For the text-containing cell, return its midpoint in [x, y] coordinate format. 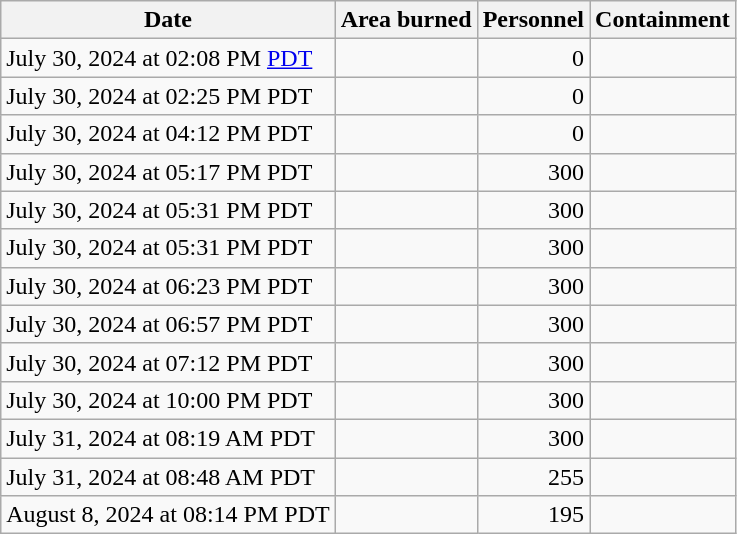
255 [533, 477]
July 30, 2024 at 04:12 PM PDT [168, 134]
August 8, 2024 at 08:14 PM PDT [168, 515]
July 30, 2024 at 07:12 PM PDT [168, 362]
July 30, 2024 at 10:00 PM PDT [168, 400]
Area burned [406, 20]
July 31, 2024 at 08:48 AM PDT [168, 477]
195 [533, 515]
July 31, 2024 at 08:19 AM PDT [168, 438]
Personnel [533, 20]
July 30, 2024 at 05:17 PM PDT [168, 172]
Date [168, 20]
July 30, 2024 at 06:57 PM PDT [168, 324]
July 30, 2024 at 02:08 PM PDT [168, 58]
Containment [663, 20]
July 30, 2024 at 02:25 PM PDT [168, 96]
July 30, 2024 at 06:23 PM PDT [168, 286]
